Capture the cell that displays the provided text and extract its [x, y] central coordinate. 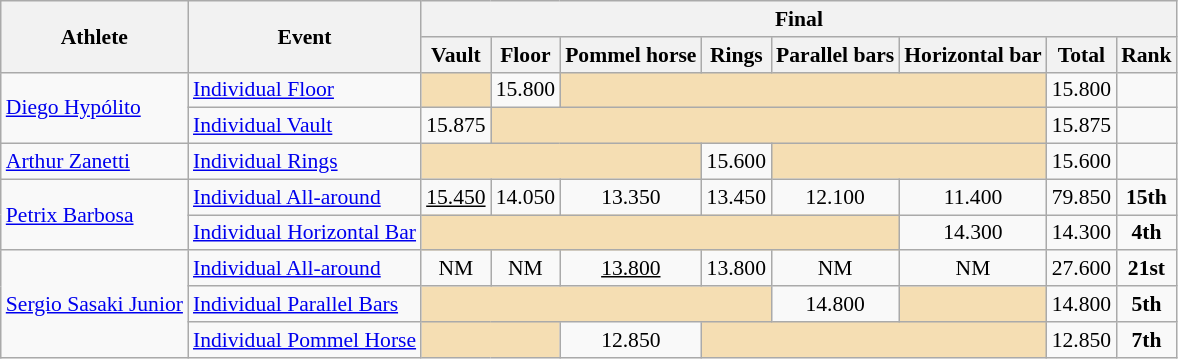
Arthur Zanetti [94, 162]
4th [1146, 233]
14.050 [526, 197]
79.850 [1082, 197]
7th [1146, 340]
11.400 [972, 197]
12.100 [835, 197]
Event [304, 36]
Sergio Sasaki Junior [94, 304]
Rank [1146, 55]
Individual Vault [304, 126]
27.600 [1082, 269]
5th [1146, 304]
Total [1082, 55]
21st [1146, 269]
Athlete [94, 36]
Individual Rings [304, 162]
Rings [736, 55]
Final [799, 19]
Horizontal bar [972, 55]
Vault [456, 55]
Diego Hypólito [94, 108]
Individual Parallel Bars [304, 304]
Pommel horse [630, 55]
Individual Horizontal Bar [304, 233]
Floor [526, 55]
15th [1146, 197]
Petrix Barbosa [94, 214]
Parallel bars [835, 55]
Individual Pommel Horse [304, 340]
Individual Floor [304, 90]
15.450 [456, 197]
13.350 [630, 197]
13.450 [736, 197]
